From the cell containing the given text, extract its center point as [X, Y] coordinate. 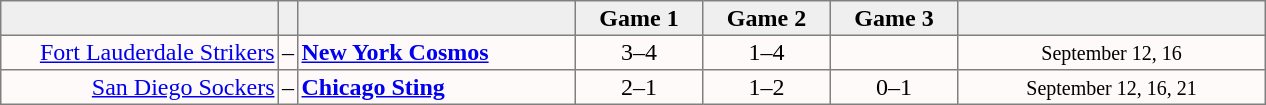
1–4 [767, 52]
Game 1 [639, 18]
0–1 [894, 87]
Game 3 [894, 18]
Game 2 [767, 18]
September 12, 16 [1112, 52]
1–2 [767, 87]
3–4 [639, 52]
2–1 [639, 87]
New York Cosmos [437, 52]
San Diego Sockers [140, 87]
Chicago Sting [437, 87]
Fort Lauderdale Strikers [140, 52]
September 12, 16, 21 [1112, 87]
